Pinpoint the cell where the given text exists, returning its (X, Y) midpoint coordinate. 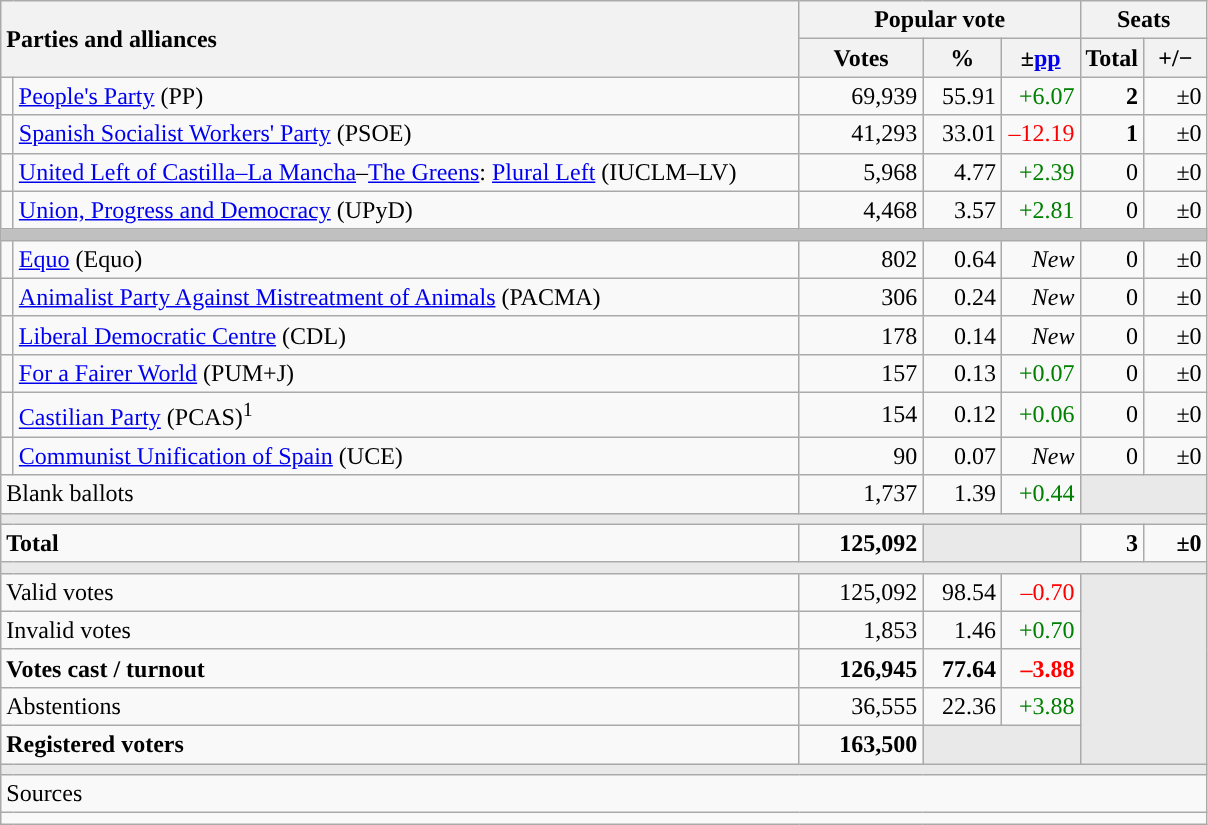
Seats (1144, 20)
77.64 (962, 668)
Votes (861, 58)
Invalid votes (400, 630)
4.77 (962, 172)
United Left of Castilla–La Mancha–The Greens: Plural Left (IUCLM–LV) (406, 172)
178 (861, 335)
+3.88 (1040, 706)
41,293 (861, 134)
Popular vote (940, 20)
Blank ballots (400, 494)
2 (1112, 96)
% (962, 58)
+0.07 (1040, 373)
Liberal Democratic Centre (CDL) (406, 335)
0.13 (962, 373)
Union, Progress and Democracy (UPyD) (406, 210)
Valid votes (400, 592)
126,945 (861, 668)
+6.07 (1040, 96)
–0.70 (1040, 592)
Communist Unification of Spain (UCE) (406, 456)
98.54 (962, 592)
154 (861, 414)
1.46 (962, 630)
–3.88 (1040, 668)
90 (861, 456)
+0.70 (1040, 630)
+2.39 (1040, 172)
±pp (1040, 58)
–12.19 (1040, 134)
0.24 (962, 297)
157 (861, 373)
22.36 (962, 706)
163,500 (861, 745)
Equo (Equo) (406, 259)
Votes cast / turnout (400, 668)
People's Party (PP) (406, 96)
5,968 (861, 172)
0.07 (962, 456)
Registered voters (400, 745)
33.01 (962, 134)
1,737 (861, 494)
Spanish Socialist Workers' Party (PSOE) (406, 134)
4,468 (861, 210)
Animalist Party Against Mistreatment of Animals (PACMA) (406, 297)
0.12 (962, 414)
1.39 (962, 494)
Abstentions (400, 706)
69,939 (861, 96)
55.91 (962, 96)
36,555 (861, 706)
3 (1112, 543)
802 (861, 259)
3.57 (962, 210)
306 (861, 297)
Castilian Party (PCAS)1 (406, 414)
0.14 (962, 335)
1,853 (861, 630)
Sources (604, 794)
For a Fairer World (PUM+J) (406, 373)
+0.44 (1040, 494)
Parties and alliances (400, 39)
1 (1112, 134)
+/− (1176, 58)
+0.06 (1040, 414)
0.64 (962, 259)
+2.81 (1040, 210)
